Search for the cell housing the specified text and yield its (x, y) center coordinate. 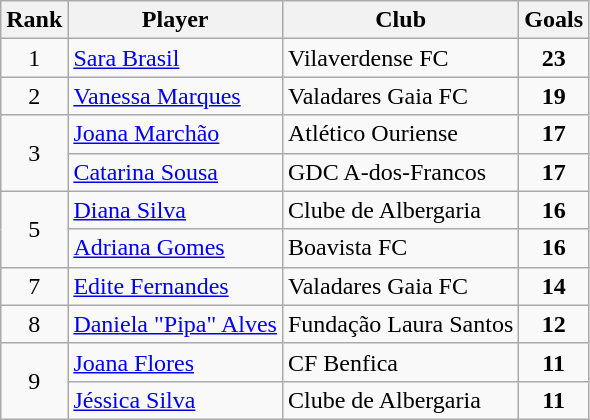
Jéssica Silva (176, 400)
3 (34, 153)
Diana Silva (176, 210)
Joana Flores (176, 362)
23 (554, 58)
14 (554, 286)
Atlético Ouriense (400, 134)
Goals (554, 20)
Catarina Sousa (176, 172)
Player (176, 20)
7 (34, 286)
Fundação Laura Santos (400, 324)
Boavista FC (400, 248)
Daniela "Pipa" Alves (176, 324)
Edite Fernandes (176, 286)
Vilaverdense FC (400, 58)
GDC A-dos-Francos (400, 172)
8 (34, 324)
Vanessa Marques (176, 96)
Adriana Gomes (176, 248)
2 (34, 96)
CF Benfica (400, 362)
Joana Marchão (176, 134)
Rank (34, 20)
Club (400, 20)
9 (34, 381)
5 (34, 229)
1 (34, 58)
12 (554, 324)
Sara Brasil (176, 58)
19 (554, 96)
